Return the [X, Y] coordinate for the center point of the cell that contains the specified text.  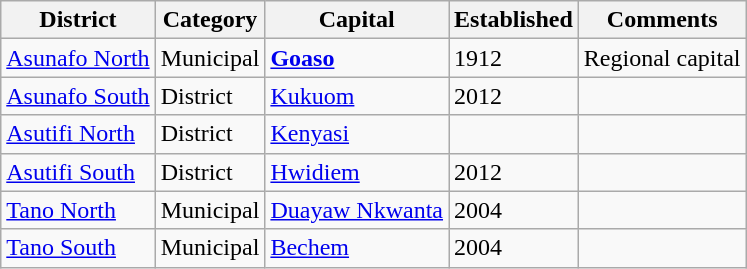
Goaso [357, 58]
Tano South [78, 248]
Established [514, 20]
Asutifi South [78, 172]
Asunafo South [78, 96]
Comments [662, 20]
Category [210, 20]
Kukuom [357, 96]
Hwidiem [357, 172]
Asutifi North [78, 134]
Kenyasi [357, 134]
Duayaw Nkwanta [357, 210]
Bechem [357, 248]
Tano North [78, 210]
Regional capital [662, 58]
Capital [357, 20]
1912 [514, 58]
Asunafo North [78, 58]
